Pinpoint the cell where the given text exists, returning its (x, y) midpoint coordinate. 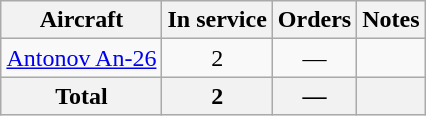
Aircraft (82, 20)
Notes (391, 20)
In service (217, 20)
Orders (314, 20)
Antonov An-26 (82, 58)
Total (82, 96)
